Find where the given text appears and provide that cell's center as (X, Y) coordinate. 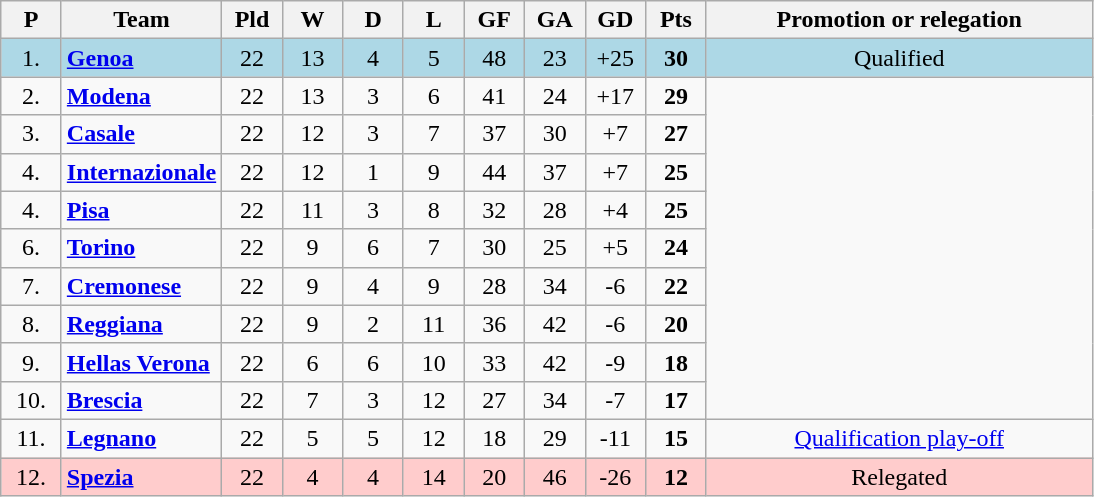
2 (374, 324)
Reggiana (141, 324)
Brescia (141, 400)
Modena (141, 96)
1. (32, 58)
D (374, 20)
Pld (252, 20)
-9 (616, 362)
41 (494, 96)
Spezia (141, 477)
8 (434, 210)
44 (494, 172)
Cremonese (141, 286)
9. (32, 362)
Pts (676, 20)
Genoa (141, 58)
Hellas Verona (141, 362)
6. (32, 248)
GA (556, 20)
17 (676, 400)
11. (32, 438)
10. (32, 400)
Team (141, 20)
36 (494, 324)
-7 (616, 400)
7. (32, 286)
15 (676, 438)
Internazionale (141, 172)
Relegated (899, 477)
32 (494, 210)
10 (434, 362)
Torino (141, 248)
48 (494, 58)
14 (434, 477)
Legnano (141, 438)
8. (32, 324)
Pisa (141, 210)
W (312, 20)
46 (556, 477)
-26 (616, 477)
L (434, 20)
Casale (141, 134)
33 (494, 362)
12. (32, 477)
+4 (616, 210)
-11 (616, 438)
GF (494, 20)
3. (32, 134)
Promotion or relegation (899, 20)
+17 (616, 96)
23 (556, 58)
Qualification play-off (899, 438)
P (32, 20)
1 (374, 172)
Qualified (899, 58)
2. (32, 96)
+5 (616, 248)
GD (616, 20)
+25 (616, 58)
